Capture the cell that displays the provided text and extract its [X, Y] central coordinate. 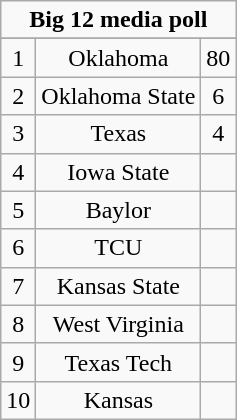
Texas [118, 134]
7 [18, 286]
5 [18, 210]
Texas Tech [118, 362]
8 [18, 324]
9 [18, 362]
Kansas State [118, 286]
Oklahoma [118, 58]
West Virginia [118, 324]
80 [218, 58]
Kansas [118, 400]
1 [18, 58]
10 [18, 400]
Oklahoma State [118, 96]
Baylor [118, 210]
2 [18, 96]
Big 12 media poll [118, 20]
Iowa State [118, 172]
TCU [118, 248]
3 [18, 134]
